For the text-containing cell, return its midpoint in [x, y] coordinate format. 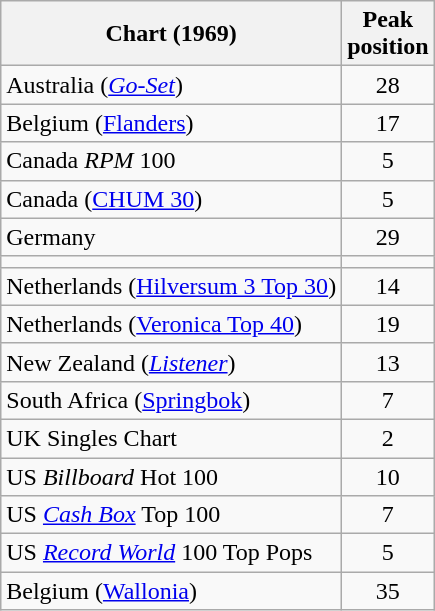
17 [388, 123]
US Cash Box Top 100 [172, 515]
Belgium (Flanders) [172, 123]
New Zealand (Listener) [172, 362]
29 [388, 237]
35 [388, 591]
Australia (Go-Set) [172, 85]
Netherlands (Veronica Top 40) [172, 324]
13 [388, 362]
19 [388, 324]
28 [388, 85]
10 [388, 477]
South Africa (Springbok) [172, 400]
Canada (CHUM 30) [172, 199]
Chart (1969) [172, 34]
Belgium (Wallonia) [172, 591]
Canada RPM 100 [172, 161]
US Record World 100 Top Pops [172, 553]
Netherlands (Hilversum 3 Top 30) [172, 286]
14 [388, 286]
US Billboard Hot 100 [172, 477]
2 [388, 438]
UK Singles Chart [172, 438]
Germany [172, 237]
Peakposition [388, 34]
